From the cell containing the given text, extract its center point as [X, Y] coordinate. 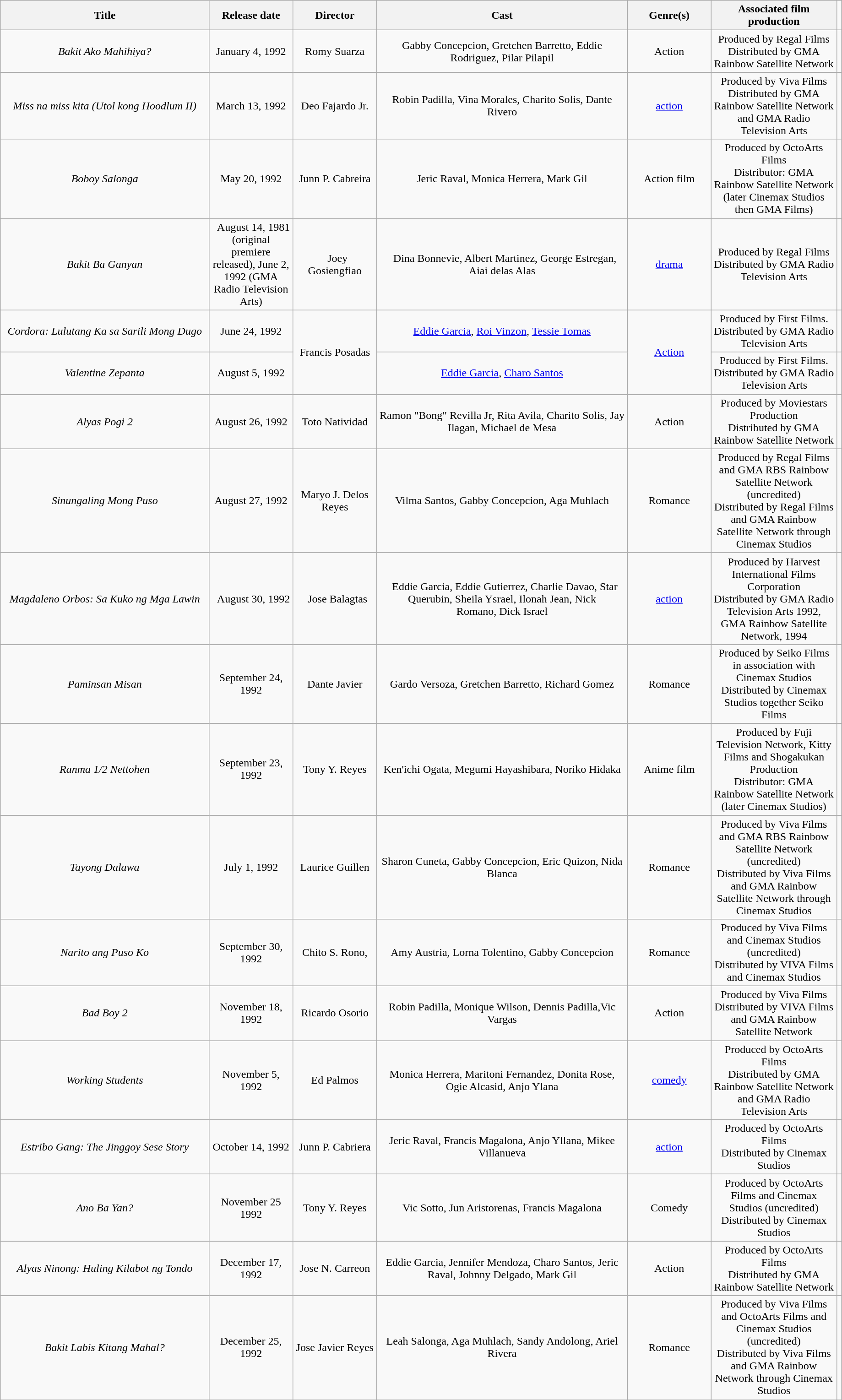
Chito S. Rono, [335, 953]
Vilma Santos, Gabby Concepcion, Aga Muhlach [502, 501]
Director [335, 16]
Produced by OctoArts FilmsDistributed by GMA Rainbow Satellite Network [774, 1268]
Produced by Viva Films and OctoArts Films and Cinemax Studios (uncredited)Distributed by Viva Films and GMA Rainbow Network through Cinemax Studios [774, 1348]
Vic Sotto, Jun Aristorenas, Francis Magalona [502, 1208]
Produced by OctoArts FilmsDistributor: GMA Rainbow Satellite Network (later Cinemax Studios then GMA Films) [774, 179]
Anime film [669, 769]
Sharon Cuneta, Gabby Concepcion, Eric Quizon, Nida Blanca [502, 867]
Junn P. Cabriera [335, 1147]
Produced by Fuji Television Network, Kitty Films and Shogakukan ProductionDistributor: GMA Rainbow Satellite Network (later Cinemax Studios) [774, 769]
Ed Palmos [335, 1080]
March 13, 1992 [251, 106]
Maryo J. Delos Reyes [335, 501]
Comedy [669, 1208]
Gabby Concepcion, Gretchen Barretto, Eddie Rodriguez, Pilar Pilapil [502, 51]
drama [669, 264]
Eddie Garcia, Eddie Gutierrez, Charlie Davao, Star Querubin, Sheila Ysrael, Ilonah Jean, Nick Romano, Dick Israel [502, 598]
August 26, 1992 [251, 421]
Romy Suarza [335, 51]
Dante Javier [335, 684]
Gardo Versoza, Gretchen Barretto, Richard Gomez [502, 684]
Jose Balagtas [335, 598]
Leah Salonga, Aga Muhlach, Sandy Andolong, Ariel Rivera [502, 1348]
November 18, 1992 [251, 1014]
December 25, 1992 [251, 1348]
Ranma 1/2 Nettohen [105, 769]
August 27, 1992 [251, 501]
Ricardo Osorio [335, 1014]
Eddie Garcia, Roi Vinzon, Tessie Tomas [502, 331]
Associated film production [774, 16]
Produced by OctoArts Films and Cinemax Studios (uncredited)Distributed by Cinemax Studios [774, 1208]
Produced by OctoArts FilmsDistributed by Cinemax Studios [774, 1147]
Valentine Zepanta [105, 373]
Produced by Harvest International Films CorporationDistributed by GMA Radio Television Arts 1992, GMA Rainbow Satellite Network, 1994 [774, 598]
Produced by Viva FilmsDistributed by GMA Rainbow Satellite Network and GMA Radio Television Arts [774, 106]
Produced by Seiko Films in association with Cinemax StudiosDistributed by Cinemax Studios together Seiko Films [774, 684]
Junn P. Cabreira [335, 179]
October 14, 1992 [251, 1147]
Robin Padilla, Monique Wilson, Dennis Padilla,Vic Vargas [502, 1014]
September 23, 1992 [251, 769]
September 30, 1992 [251, 953]
January 4, 1992 [251, 51]
Bakit Ba Ganyan [105, 264]
Genre(s) [669, 16]
Amy Austria, Lorna Tolentino, Gabby Concepcion [502, 953]
Laurice Guillen [335, 867]
December 17, 1992 [251, 1268]
Produced by Regal FilmsDistributed by GMA Rainbow Satellite Network [774, 51]
Robin Padilla, Vina Morales, Charito Solis, Dante Rivero [502, 106]
Produced by Regal FilmsDistributed by GMA Radio Television Arts [774, 264]
Estribo Gang: The Jinggoy Sese Story [105, 1147]
Eddie Garcia, Charo Santos [502, 373]
Bakit Labis Kitang Mahal? [105, 1348]
Produced by Viva Films and Cinemax Studios (uncredited)Distributed by VIVA Films and Cinemax Studios [774, 953]
Joey Gosiengfiao [335, 264]
Produced by Viva FilmsDistributed by VIVA Films and GMA Rainbow Satellite Network [774, 1014]
Magdaleno Orbos: Sa Kuko ng Mga Lawin [105, 598]
Action film [669, 179]
Bakit Ako Mahihiya? [105, 51]
Monica Herrera, Maritoni Fernandez, Donita Rose, Ogie Alcasid, Anjo Ylana [502, 1080]
Alyas Pogi 2 [105, 421]
Toto Natividad [335, 421]
August 30, 1992 [251, 598]
Narito ang Puso Ko [105, 953]
May 20, 1992 [251, 179]
Jeric Raval, Francis Magalona, Anjo Yllana, Mikee Villanueva [502, 1147]
Ramon "Bong" Revilla Jr, Rita Avila, Charito Solis, Jay Ilagan, Michael de Mesa [502, 421]
Deo Fajardo Jr. [335, 106]
Produced by Moviestars ProductionDistributed by GMA Rainbow Satellite Network [774, 421]
November 25 1992 [251, 1208]
Alyas Ninong: Huling Kilabot ng Tondo [105, 1268]
November 5, 1992 [251, 1080]
Title [105, 16]
September 24, 1992 [251, 684]
Cordora: Lulutang Ka sa Sarili Mong Dugo [105, 331]
Ano Ba Yan? [105, 1208]
Tayong Dalawa [105, 867]
Jeric Raval, Monica Herrera, Mark Gil [502, 179]
comedy [669, 1080]
Release date [251, 16]
Sinungaling Mong Puso [105, 501]
Miss na miss kita (Utol kong Hoodlum II) [105, 106]
Boboy Salonga [105, 179]
Jose N. Carreon [335, 1268]
Francis Posadas [335, 352]
July 1, 1992 [251, 867]
August 5, 1992 [251, 373]
Ken'ichi Ogata, Megumi Hayashibara, Noriko Hidaka [502, 769]
Working Students [105, 1080]
Cast [502, 16]
June 24, 1992 [251, 331]
August 14, 1981 (original premiere released), June 2, 1992 (GMA Radio Television Arts) [251, 264]
Paminsan Misan [105, 684]
Dina Bonnevie, Albert Martinez, George Estregan, Aiai delas Alas [502, 264]
Eddie Garcia, Jennifer Mendoza, Charo Santos, Jeric Raval, Johnny Delgado, Mark Gil [502, 1268]
Jose Javier Reyes [335, 1348]
Produced by OctoArts FilmsDistributed by GMA Rainbow Satellite Network and GMA Radio Television Arts [774, 1080]
Bad Boy 2 [105, 1014]
